Return (x, y) of the center of cell containing provided text 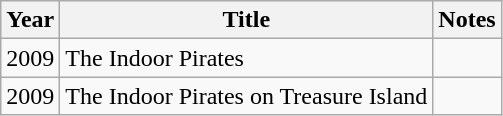
Year (30, 20)
Notes (467, 20)
The Indoor Pirates on Treasure Island (246, 96)
Title (246, 20)
The Indoor Pirates (246, 58)
